Extract the [X, Y] coordinate from the center of the cell holding the provided text.  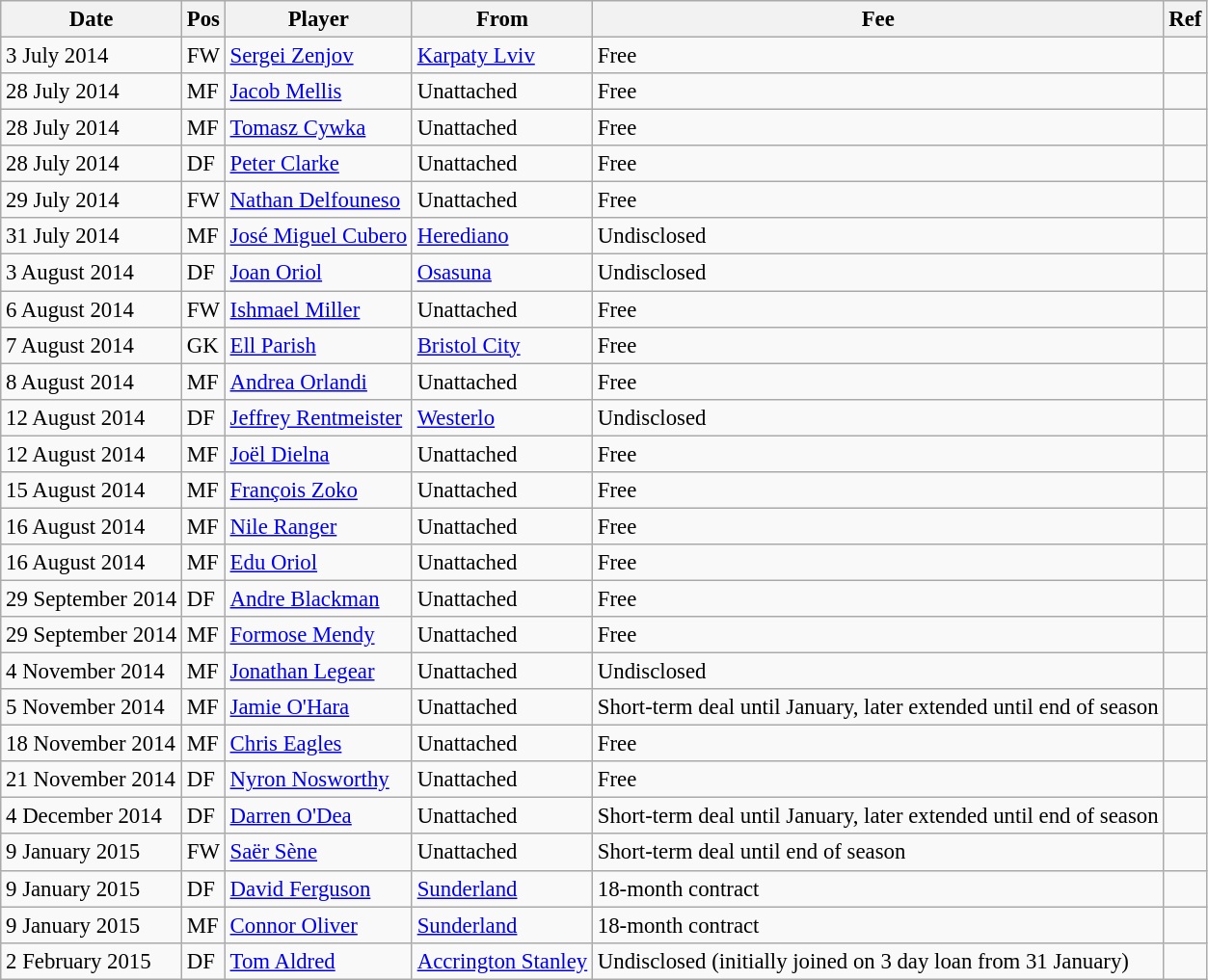
7 August 2014 [92, 345]
Ref [1186, 19]
4 December 2014 [92, 816]
15 August 2014 [92, 490]
Andrea Orlandi [318, 382]
3 August 2014 [92, 273]
Tom Aldred [318, 961]
5 November 2014 [92, 707]
Tomasz Cywka [318, 128]
3 July 2014 [92, 56]
Westerlo [501, 417]
Joël Dielna [318, 454]
Player [318, 19]
François Zoko [318, 490]
Sergei Zenjov [318, 56]
8 August 2014 [92, 382]
Date [92, 19]
Jamie O'Hara [318, 707]
Saër Sène [318, 853]
Bristol City [501, 345]
Osasuna [501, 273]
Ishmael Miller [318, 309]
Nile Ranger [318, 526]
Ell Parish [318, 345]
Jacob Mellis [318, 92]
6 August 2014 [92, 309]
Fee [878, 19]
2 February 2015 [92, 961]
Herediano [501, 236]
Formose Mendy [318, 635]
Karpaty Lviv [501, 56]
José Miguel Cubero [318, 236]
Nyron Nosworthy [318, 780]
29 July 2014 [92, 200]
Jeffrey Rentmeister [318, 417]
Edu Oriol [318, 563]
Darren O'Dea [318, 816]
18 November 2014 [92, 744]
Joan Oriol [318, 273]
Pos [204, 19]
Connor Oliver [318, 925]
Accrington Stanley [501, 961]
21 November 2014 [92, 780]
Andre Blackman [318, 598]
Short-term deal until end of season [878, 853]
David Ferguson [318, 888]
31 July 2014 [92, 236]
Nathan Delfouneso [318, 200]
Undisclosed (initially joined on 3 day loan from 31 January) [878, 961]
Chris Eagles [318, 744]
4 November 2014 [92, 672]
GK [204, 345]
From [501, 19]
Jonathan Legear [318, 672]
Peter Clarke [318, 164]
